Provide the [X, Y] coordinate of the cell's center where the given text is located.  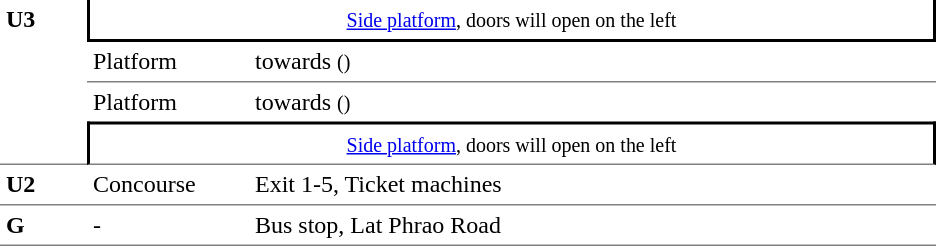
- [168, 226]
Concourse [168, 185]
U2 [44, 185]
Bus stop, Lat Phrao Road [592, 226]
U3 [44, 82]
Exit 1-5, Ticket machines [592, 185]
G [44, 226]
